Determine the [X, Y] coordinate at the center of the cell enclosing the given text.  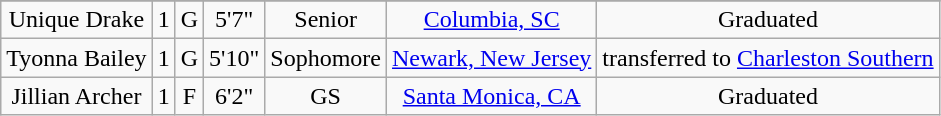
5'7" [234, 20]
Senior [326, 20]
5'10" [234, 58]
Tyonna Bailey [76, 58]
Unique Drake [76, 20]
6'2" [234, 96]
F [189, 96]
Santa Monica, CA [492, 96]
Jillian Archer [76, 96]
Newark, New Jersey [492, 58]
transferred to Charleston Southern [768, 58]
Columbia, SC [492, 20]
GS [326, 96]
Sophomore [326, 58]
